Find where the given text appears and provide that cell's center as (X, Y) coordinate. 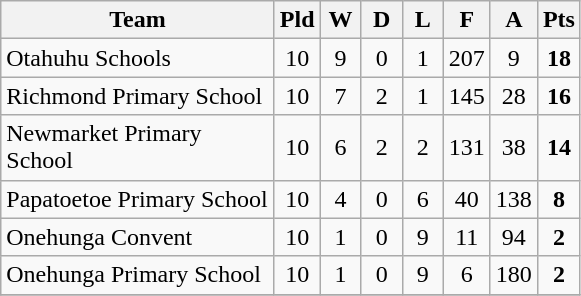
A (514, 20)
40 (466, 199)
L (422, 20)
38 (514, 148)
11 (466, 237)
D (382, 20)
Onehunga Primary School (138, 275)
Pld (297, 20)
18 (558, 58)
F (466, 20)
Pts (558, 20)
94 (514, 237)
Newmarket Primary School (138, 148)
28 (514, 96)
8 (558, 199)
138 (514, 199)
7 (340, 96)
Onehunga Convent (138, 237)
Otahuhu Schools (138, 58)
Team (138, 20)
4 (340, 199)
207 (466, 58)
180 (514, 275)
Papatoetoe Primary School (138, 199)
145 (466, 96)
Richmond Primary School (138, 96)
W (340, 20)
16 (558, 96)
14 (558, 148)
131 (466, 148)
